Identify which cell holds the provided text, then report its [x, y] central coordinate. 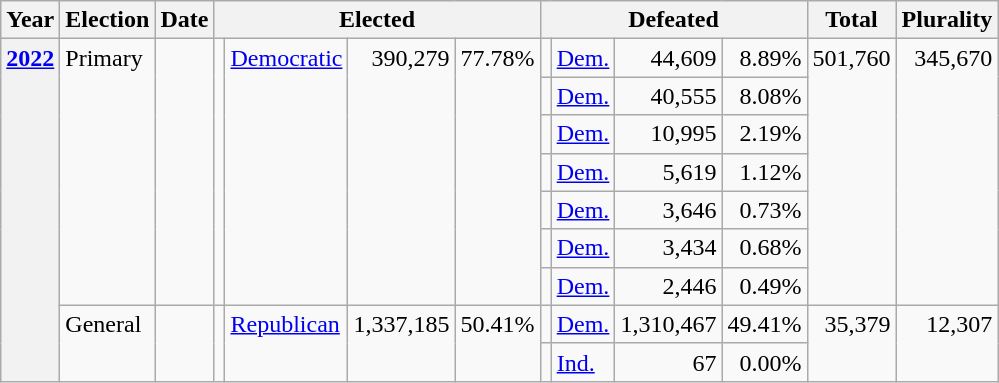
2.19% [764, 134]
2,446 [668, 286]
35,379 [852, 343]
5,619 [668, 172]
3,646 [668, 210]
345,670 [947, 172]
Year [30, 20]
Defeated [674, 20]
8.08% [764, 96]
Election [108, 20]
50.41% [498, 343]
49.41% [764, 324]
Republican [286, 343]
44,609 [668, 58]
0.00% [764, 362]
2022 [30, 210]
1,337,185 [402, 343]
40,555 [668, 96]
8.89% [764, 58]
3,434 [668, 248]
67 [668, 362]
0.68% [764, 248]
0.49% [764, 286]
12,307 [947, 343]
Elected [377, 20]
501,760 [852, 172]
1.12% [764, 172]
77.78% [498, 172]
1,310,467 [668, 324]
Democratic [286, 172]
0.73% [764, 210]
Total [852, 20]
Primary [108, 172]
Date [184, 20]
Plurality [947, 20]
General [108, 343]
390,279 [402, 172]
Ind. [583, 362]
10,995 [668, 134]
